From the cell containing the given text, extract its center point as (X, Y) coordinate. 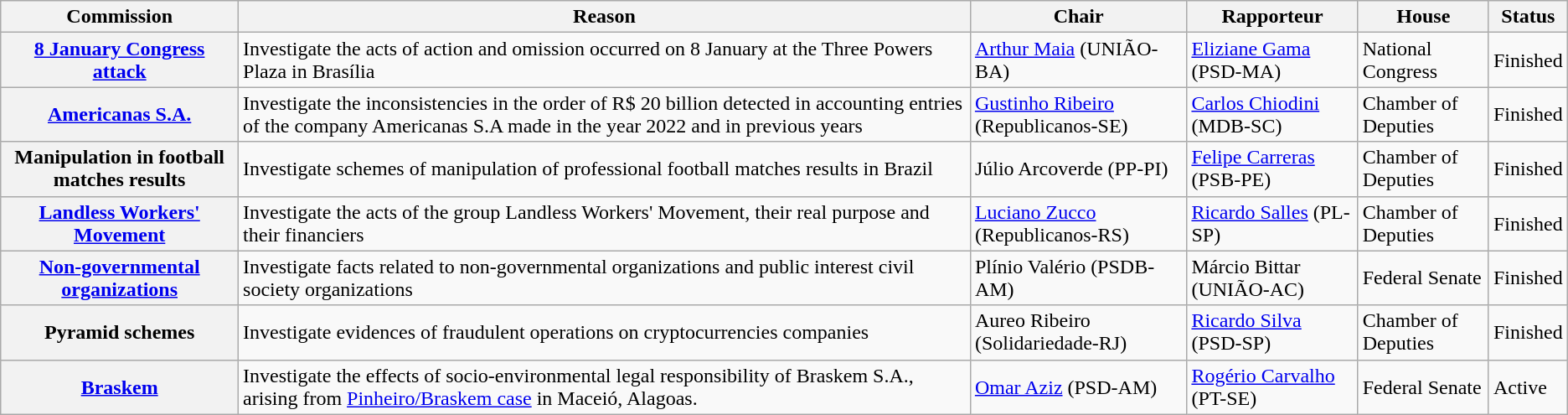
Carlos Chiodini (MDB-SC) (1272, 114)
Eliziane Gama (PSD-MA) (1272, 60)
Plínio Valério (PSDB-AM) (1079, 278)
House (1423, 17)
Pyramid schemes (120, 332)
Landless Workers' Movement (120, 223)
Aureo Ribeiro (Solidariedade-RJ) (1079, 332)
Commission (120, 17)
Status (1528, 17)
Non-governmental organizations (120, 278)
8 January Congress attack (120, 60)
Investigate the effects of socio-environmental legal responsibility of Braskem S.A., arising from Pinheiro/Braskem case in Maceió, Alagoas. (605, 387)
Chair (1079, 17)
Júlio Arcoverde (PP-PI) (1079, 169)
Rapporteur (1272, 17)
Márcio Bittar (UNIÃO-AC) (1272, 278)
Investigate facts related to non-governmental organizations and public interest civil society organizations (605, 278)
Gustinho Ribeiro (Republicanos-SE) (1079, 114)
Investigate the acts of the group Landless Workers' Movement, their real purpose and their financiers (605, 223)
Ricardo Salles (PL-SP) (1272, 223)
Rogério Carvalho (PT-SE) (1272, 387)
Luciano Zucco (Republicanos-RS) (1079, 223)
National Congress (1423, 60)
Braskem (120, 387)
Investigate evidences of fraudulent operations on cryptocurrencies companies (605, 332)
Active (1528, 387)
Investigate schemes of manipulation of professional football matches results in Brazil (605, 169)
Ricardo Silva (PSD-SP) (1272, 332)
Omar Aziz (PSD-AM) (1079, 387)
Felipe Carreras (PSB-PE) (1272, 169)
Investigate the acts of action and omission occurred on 8 January at the Three Powers Plaza in Brasília (605, 60)
Manipulation in football matches results (120, 169)
Americanas S.A. (120, 114)
Arthur Maia (UNIÃO-BA) (1079, 60)
Reason (605, 17)
